Determine the (x, y) coordinate at the center of the cell enclosing the given text.  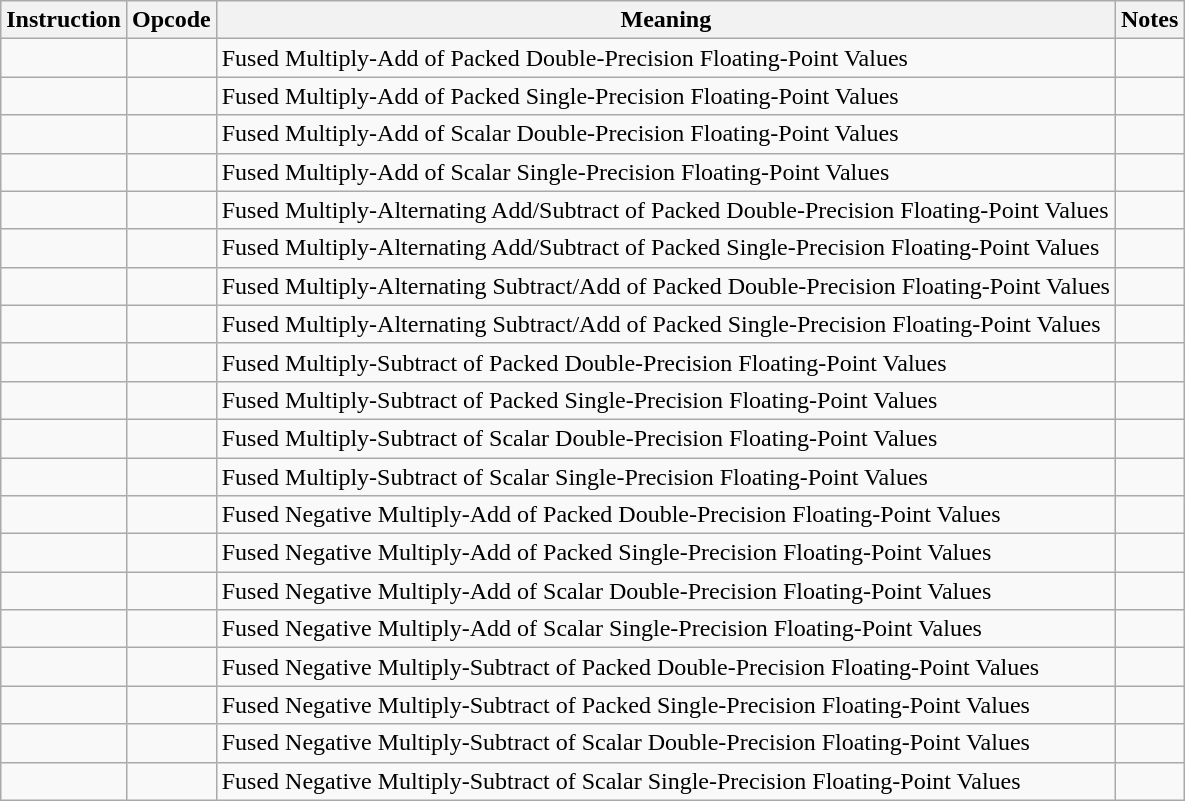
Fused Multiply-Alternating Subtract/Add of Packed Double-Precision Floating-Point Values (666, 286)
Fused Multiply-Add of Packed Double-Precision Floating-Point Values (666, 58)
Fused Multiply-Alternating Add/Subtract of Packed Double-Precision Floating-Point Values (666, 210)
Fused Multiply-Alternating Subtract/Add of Packed Single-Precision Floating-Point Values (666, 324)
Fused Negative Multiply-Add of Scalar Double-Precision Floating-Point Values (666, 591)
Fused Negative Multiply-Subtract of Packed Single-Precision Floating-Point Values (666, 705)
Fused Negative Multiply-Subtract of Scalar Single-Precision Floating-Point Values (666, 781)
Fused Negative Multiply-Subtract of Scalar Double-Precision Floating-Point Values (666, 743)
Fused Multiply-Subtract of Scalar Double-Precision Floating-Point Values (666, 438)
Opcode (171, 20)
Fused Multiply-Add of Packed Single-Precision Floating-Point Values (666, 96)
Fused Negative Multiply-Add of Packed Double-Precision Floating-Point Values (666, 515)
Fused Negative Multiply-Subtract of Packed Double-Precision Floating-Point Values (666, 667)
Fused Multiply-Add of Scalar Single-Precision Floating-Point Values (666, 172)
Meaning (666, 20)
Fused Multiply-Subtract of Packed Double-Precision Floating-Point Values (666, 362)
Fused Multiply-Alternating Add/Subtract of Packed Single-Precision Floating-Point Values (666, 248)
Fused Negative Multiply-Add of Scalar Single-Precision Floating-Point Values (666, 629)
Fused Multiply-Add of Scalar Double-Precision Floating-Point Values (666, 134)
Fused Negative Multiply-Add of Packed Single-Precision Floating-Point Values (666, 553)
Fused Multiply-Subtract of Packed Single-Precision Floating-Point Values (666, 400)
Instruction (64, 20)
Fused Multiply-Subtract of Scalar Single-Precision Floating-Point Values (666, 477)
Notes (1149, 20)
